Return the [x, y] coordinate for the center point of the cell that contains the specified text.  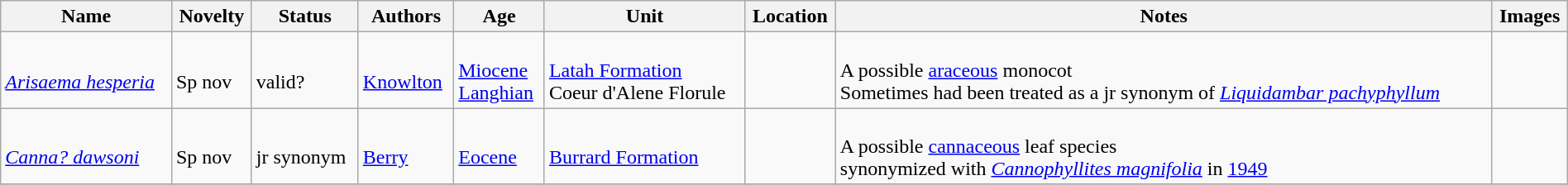
Location [791, 17]
Images [1530, 17]
Latah FormationCoeur d'Alene Florule [644, 70]
valid? [304, 70]
MioceneLanghian [500, 70]
Novelty [212, 17]
Arisaema hesperia [86, 70]
Canna? dawsoni [86, 146]
Eocene [500, 146]
Burrard Formation [644, 146]
Knowlton [405, 70]
Status [304, 17]
Name [86, 17]
jr synonym [304, 146]
Berry [405, 146]
Age [500, 17]
Authors [405, 17]
A possible araceous monocot Sometimes had been treated as a jr synonym of Liquidambar pachyphyllum [1164, 70]
Unit [644, 17]
Notes [1164, 17]
A possible cannaceous leaf species synonymized with Cannophyllites magnifolia in 1949 [1164, 146]
